Identify which cell holds the provided text, then report its [X, Y] central coordinate. 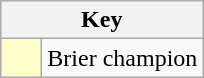
Key [102, 20]
Brier champion [122, 58]
